Search for the cell housing the specified text and yield its [X, Y] center coordinate. 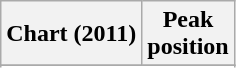
Chart (2011) [72, 34]
Peakposition [188, 34]
